Locate the cell with the specified text and output its [X, Y] center coordinate. 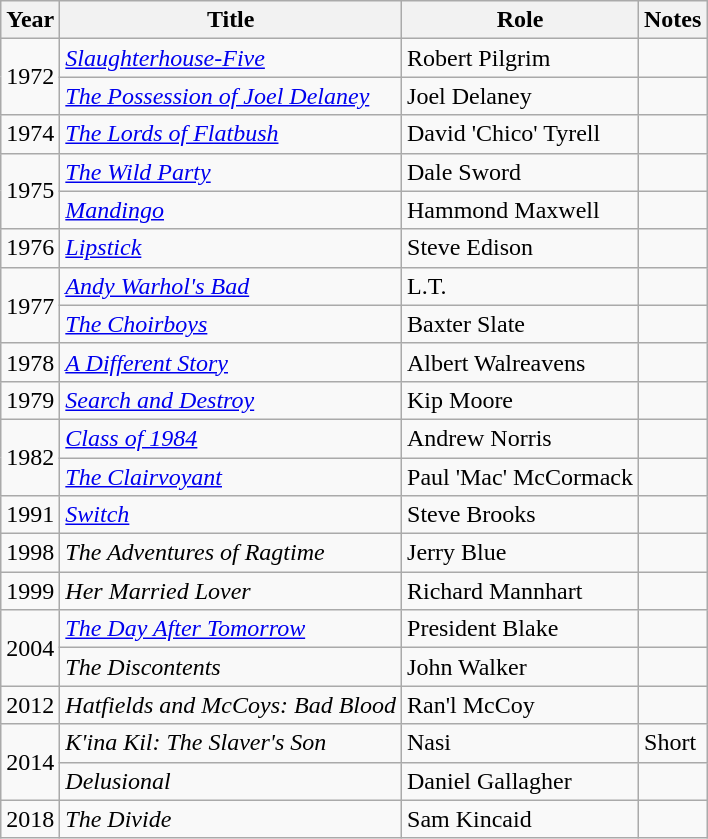
Delusional [231, 781]
The Choirboys [231, 324]
1972 [30, 77]
Slaughterhouse-Five [231, 58]
L.T. [520, 286]
Her Married Lover [231, 591]
1978 [30, 362]
Hammond Maxwell [520, 210]
Robert Pilgrim [520, 58]
President Blake [520, 629]
David 'Chico' Tyrell [520, 134]
Richard Mannhart [520, 591]
1979 [30, 400]
2014 [30, 762]
K'ina Kil: The Slaver's Son [231, 743]
The Discontents [231, 667]
Short [673, 743]
The Day After Tomorrow [231, 629]
Nasi [520, 743]
Notes [673, 20]
1976 [30, 248]
The Divide [231, 819]
The Wild Party [231, 172]
Lipstick [231, 248]
Class of 1984 [231, 438]
Andy Warhol's Bad [231, 286]
The Adventures of Ragtime [231, 553]
Year [30, 20]
Title [231, 20]
1975 [30, 191]
A Different Story [231, 362]
Mandingo [231, 210]
Ran'l McCoy [520, 705]
Switch [231, 515]
Hatfields and McCoys: Bad Blood [231, 705]
1999 [30, 591]
Sam Kincaid [520, 819]
1982 [30, 457]
2004 [30, 648]
Baxter Slate [520, 324]
1974 [30, 134]
1998 [30, 553]
Jerry Blue [520, 553]
Joel Delaney [520, 96]
Daniel Gallagher [520, 781]
Paul 'Mac' McCormack [520, 477]
Albert Walreavens [520, 362]
The Possession of Joel Delaney [231, 96]
2018 [30, 819]
1977 [30, 305]
Andrew Norris [520, 438]
The Clairvoyant [231, 477]
John Walker [520, 667]
The Lords of Flatbush [231, 134]
Steve Brooks [520, 515]
Search and Destroy [231, 400]
Dale Sword [520, 172]
Kip Moore [520, 400]
Steve Edison [520, 248]
2012 [30, 705]
Role [520, 20]
1991 [30, 515]
